Locate the cell with the specified text and output its [x, y] center coordinate. 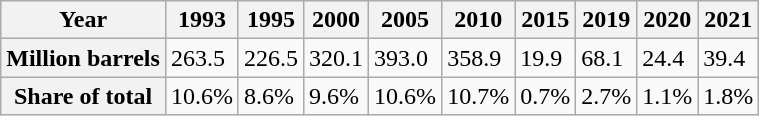
24.4 [668, 58]
1.8% [728, 96]
2005 [406, 20]
Year [84, 20]
Million barrels [84, 58]
19.9 [546, 58]
393.0 [406, 58]
2010 [478, 20]
8.6% [270, 96]
0.7% [546, 96]
1.1% [668, 96]
Share of total [84, 96]
226.5 [270, 58]
1995 [270, 20]
39.4 [728, 58]
2021 [728, 20]
2015 [546, 20]
10.7% [478, 96]
320.1 [336, 58]
358.9 [478, 58]
9.6% [336, 96]
263.5 [202, 58]
2020 [668, 20]
2000 [336, 20]
68.1 [606, 58]
2019 [606, 20]
2.7% [606, 96]
1993 [202, 20]
